Output the [X, Y] coordinate of the center of the cell containing the given text.  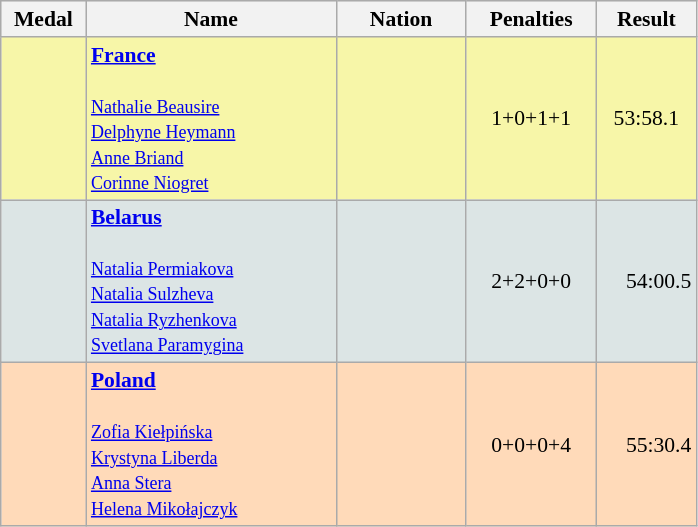
PolandZofia KiełpińskaKrystyna LiberdaAnna SteraHelena Mikołajczyk [211, 444]
FranceNathalie BeausireDelphyne HeymannAnne BriandCorinne Niogret [211, 118]
54:00.5 [646, 282]
Result [646, 19]
Penalties [531, 19]
1+0+1+1 [531, 118]
2+2+0+0 [531, 282]
Name [211, 19]
Medal [44, 19]
BelarusNatalia PermiakovaNatalia SulzhevaNatalia RyzhenkovaSvetlana Paramygina [211, 282]
Nation [401, 19]
0+0+0+4 [531, 444]
55:30.4 [646, 444]
53:58.1 [646, 118]
